Output the (x, y) coordinate of the center of the cell containing the given text.  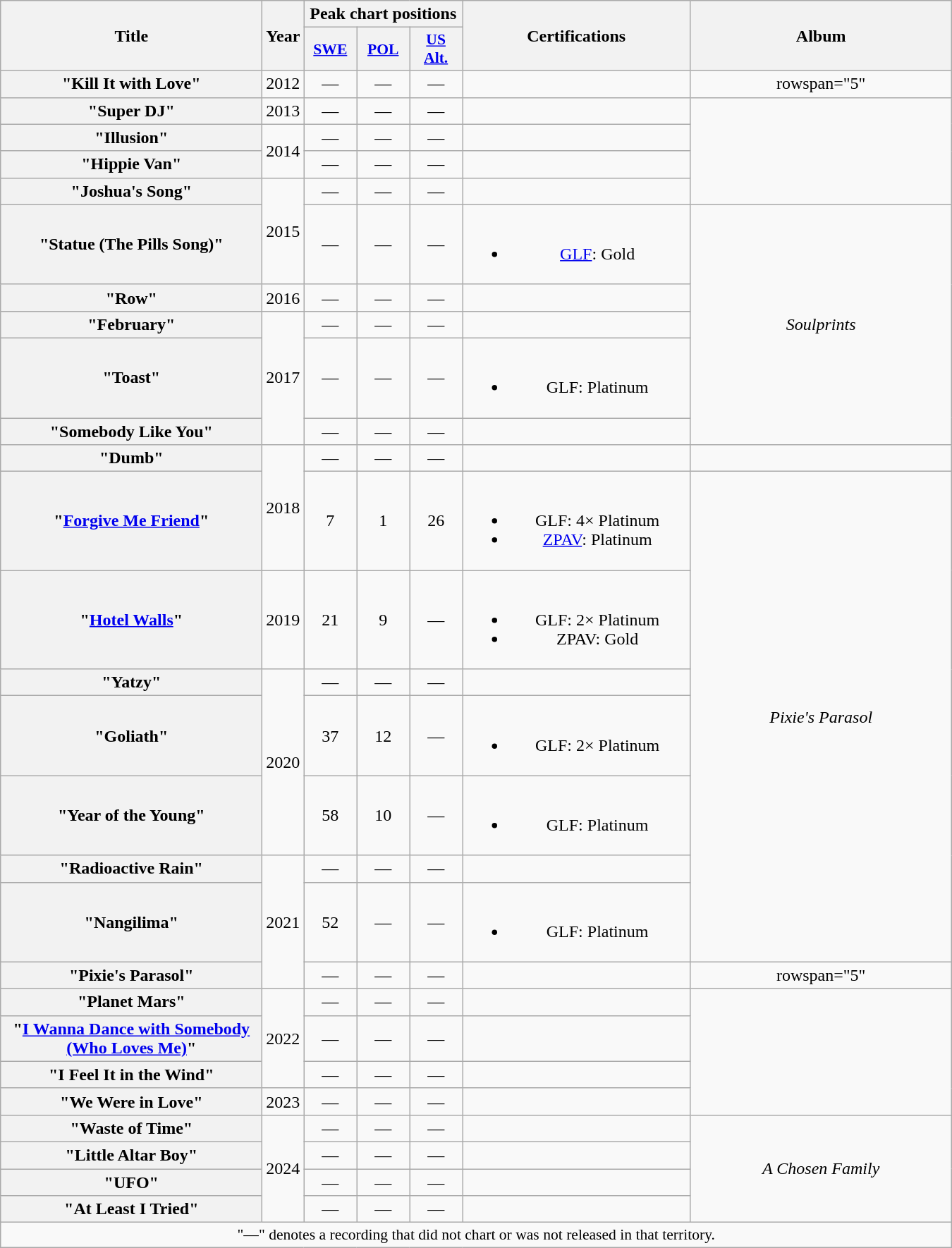
"Super DJ" (131, 111)
GLF: 2× PlatinumZPAV: Gold (577, 620)
"UFO" (131, 1182)
Peak chart positions (384, 14)
2018 (283, 508)
GLF: Gold (577, 244)
"Hippie Van" (131, 164)
Pixie's Parasol (821, 716)
USAlt. (436, 49)
"Forgive Me Friend" (131, 521)
A Chosen Family (821, 1168)
2014 (283, 151)
2012 (283, 84)
"Pixie's Parasol" (131, 975)
"Kill It with Love" (131, 84)
2020 (283, 762)
Soulprints (821, 324)
"Toast" (131, 378)
GLF: 2× Platinum (577, 736)
"Year of the Young" (131, 815)
"Hotel Walls" (131, 620)
2023 (283, 1101)
"Dumb" (131, 458)
POL (384, 49)
2022 (283, 1038)
"Goliath" (131, 736)
Certifications (577, 35)
"Little Altar Boy" (131, 1155)
2019 (283, 620)
10 (384, 815)
26 (436, 521)
"I Wanna Dance with Somebody (Who Loves Me)" (131, 1038)
Album (821, 35)
"Statue (The Pills Song)" (131, 244)
"Somebody Like You" (131, 431)
"Nangilima" (131, 922)
21 (330, 620)
Year (283, 35)
"Row" (131, 298)
"Yatzy" (131, 683)
"Waste of Time" (131, 1128)
SWE (330, 49)
"Illusion" (131, 137)
1 (384, 521)
2016 (283, 298)
58 (330, 815)
37 (330, 736)
52 (330, 922)
"Joshua's Song" (131, 191)
2015 (283, 231)
Title (131, 35)
7 (330, 521)
"—" denotes a recording that did not chart or was not released in that territory. (477, 1235)
2024 (283, 1168)
"At Least I Tried" (131, 1209)
"February" (131, 324)
12 (384, 736)
9 (384, 620)
"Radioactive Rain" (131, 869)
2013 (283, 111)
"I Feel It in the Wind" (131, 1075)
"Planet Mars" (131, 1002)
"We Were in Love" (131, 1101)
2021 (283, 922)
2017 (283, 378)
GLF: 4× PlatinumZPAV: Platinum (577, 521)
